Output the [x, y] coordinate of the center of the cell containing the given text.  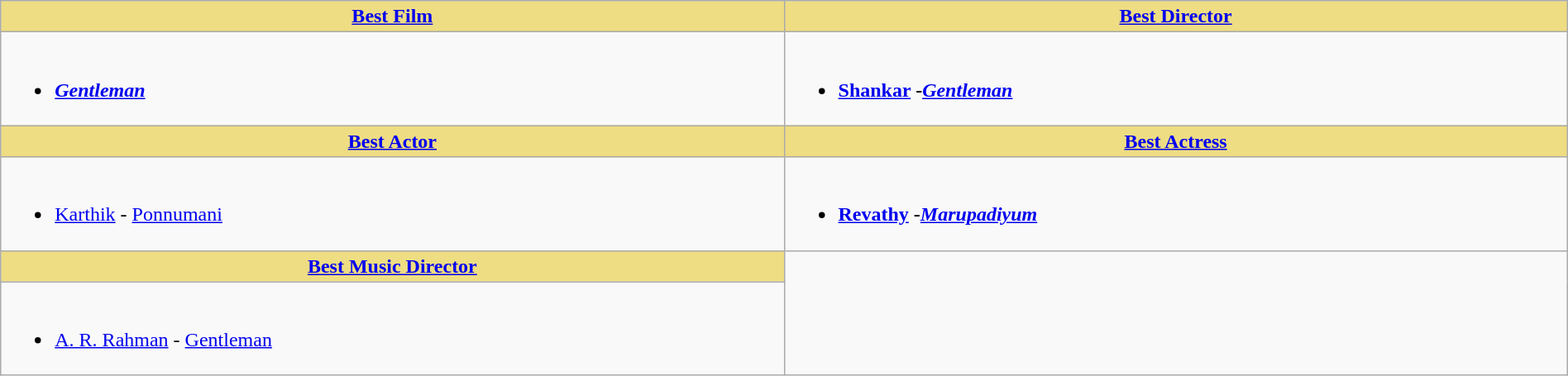
Best Actress [1176, 141]
Best Actor [392, 141]
A. R. Rahman - Gentleman [392, 329]
Karthik - Ponnumani [392, 203]
Best Film [392, 17]
Gentleman [392, 79]
Best Director [1176, 17]
Revathy -Marupadiyum [1176, 203]
Shankar -Gentleman [1176, 79]
Best Music Director [392, 266]
